Return (x, y) of the center of cell containing provided text 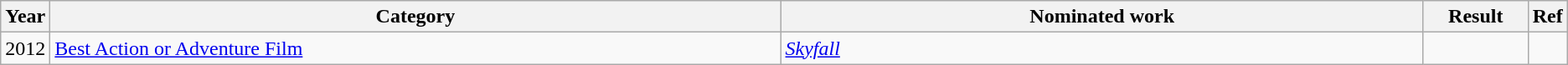
Nominated work (1102, 17)
Skyfall (1102, 48)
Ref (1548, 17)
Result (1476, 17)
Year (25, 17)
Category (415, 17)
Best Action or Adventure Film (415, 48)
2012 (25, 48)
